From the cell containing the given text, extract its center point as [x, y] coordinate. 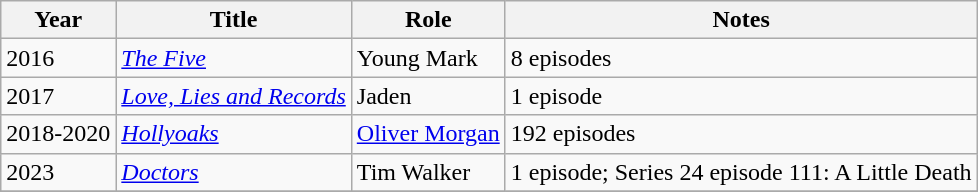
Love, Lies and Records [234, 96]
2023 [58, 172]
The Five [234, 58]
2017 [58, 96]
Hollyoaks [234, 134]
192 episodes [741, 134]
Jaden [428, 96]
Tim Walker [428, 172]
Doctors [234, 172]
Oliver Morgan [428, 134]
Year [58, 20]
Title [234, 20]
Role [428, 20]
Young Mark [428, 58]
1 episode [741, 96]
2018-2020 [58, 134]
8 episodes [741, 58]
2016 [58, 58]
Notes [741, 20]
1 episode; Series 24 episode 111: A Little Death [741, 172]
